Provide the (X, Y) coordinate of the cell's center where the given text is located.  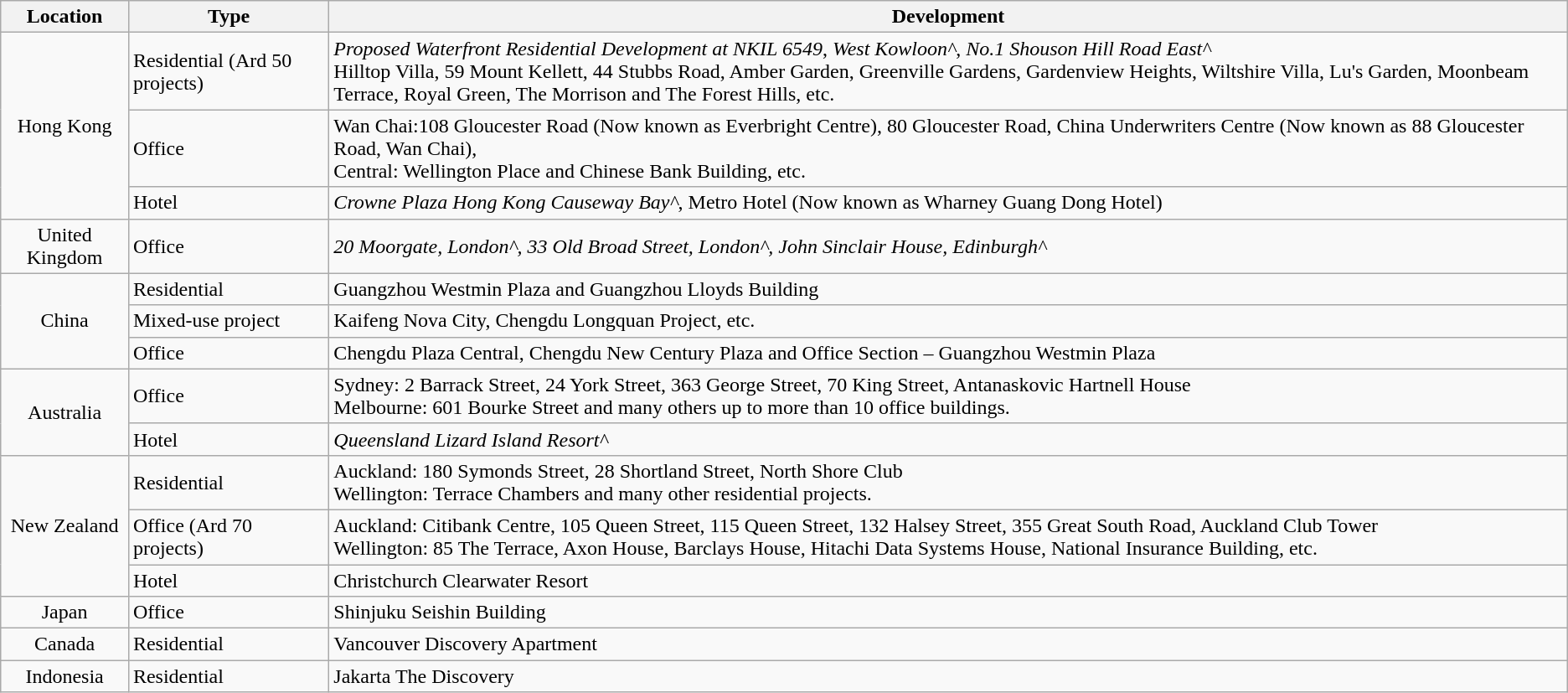
United Kingdom (65, 246)
Kaifeng Nova City, Chengdu Longquan Project, etc. (948, 321)
Residential (Ard 50 projects) (228, 71)
Auckland: 180 Symonds Street, 28 Shortland Street, North Shore ClubWellington: Terrace Chambers and many other residential projects. (948, 483)
Australia (65, 412)
Queensland Lizard Island Resort^ (948, 439)
Type (228, 17)
Shinjuku Seishin Building (948, 613)
Vancouver Discovery Apartment (948, 644)
Indonesia (65, 676)
Office (Ard 70 projects) (228, 536)
20 Moorgate, London^, 33 Old Broad Street, London^, John Sinclair House, Edinburgh^ (948, 246)
Location (65, 17)
Japan (65, 613)
Jakarta The Discovery (948, 676)
Mixed-use project (228, 321)
Development (948, 17)
Christchurch Clearwater Resort (948, 581)
Chengdu Plaza Central, Chengdu New Century Plaza and Office Section – Guangzhou Westmin Plaza (948, 353)
Canada (65, 644)
New Zealand (65, 525)
Hong Kong (65, 126)
China (65, 321)
Guangzhou Westmin Plaza and Guangzhou Lloyds Building (948, 289)
Crowne Plaza Hong Kong Causeway Bay^, Metro Hotel (Now known as Wharney Guang Dong Hotel) (948, 203)
